Pinpoint the cell where the given text exists, returning its (X, Y) midpoint coordinate. 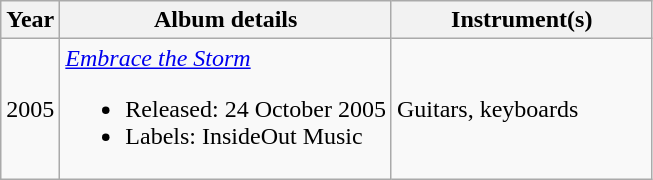
2005 (30, 109)
Instrument(s) (521, 20)
Guitars, keyboards (521, 109)
Embrace the StormReleased: 24 October 2005Labels: InsideOut Music (226, 109)
Album details (226, 20)
Year (30, 20)
